Provide the (x, y) coordinate of the cell's center where the given text is located.  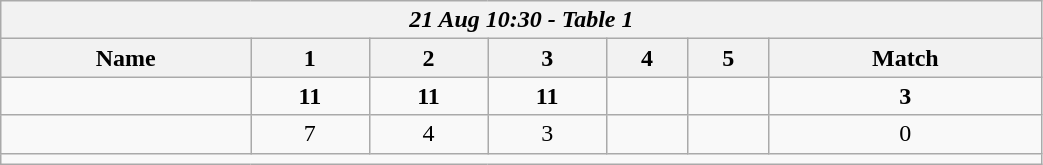
Name (126, 58)
2 (428, 58)
Match (906, 58)
1 (310, 58)
7 (310, 134)
21 Aug 10:30 - Table 1 (522, 20)
0 (906, 134)
5 (728, 58)
